Output the (X, Y) coordinate of the center of the cell containing the given text.  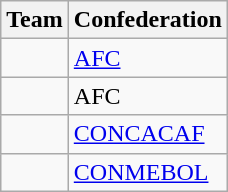
Confederation (148, 20)
CONMEBOL (148, 172)
CONCACAF (148, 134)
Team (35, 20)
